Provide the [x, y] coordinate of the cell's center where the given text is located.  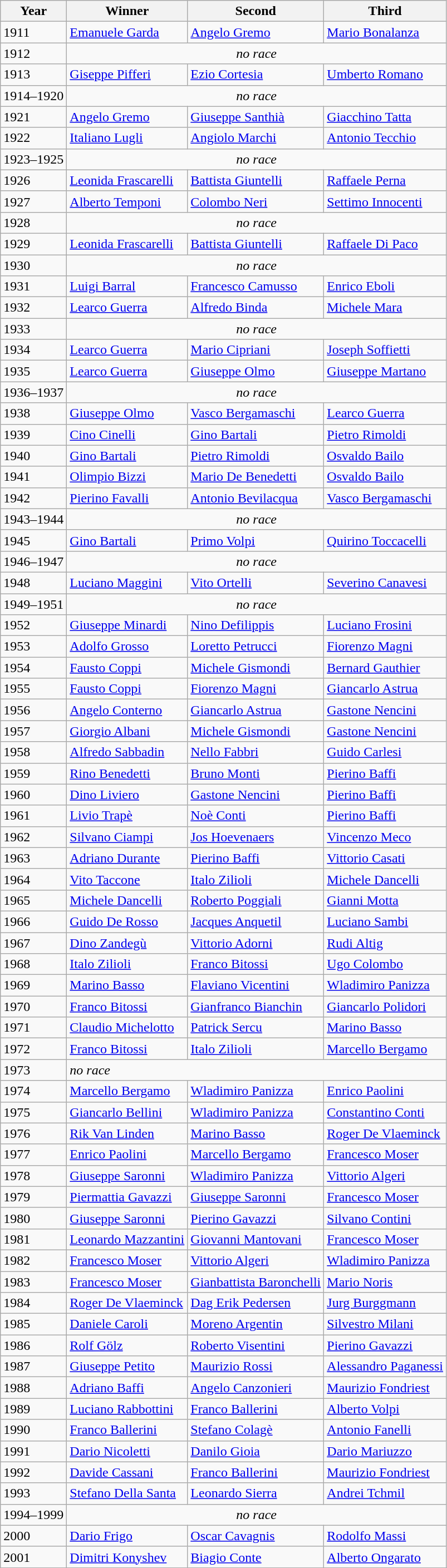
1932 [33, 308]
Patrick Sercu [256, 1028]
1972 [33, 1049]
Livio Trapè [127, 816]
Michele Mara [385, 308]
1985 [33, 1324]
Pierino Favalli [127, 498]
Bruno Monti [256, 773]
Giacchino Tatta [385, 117]
1960 [33, 795]
1989 [33, 1409]
Maurizio Rossi [256, 1367]
Stefano Della Santa [127, 1493]
1923–1925 [33, 159]
1927 [33, 201]
Dino Liviero [127, 795]
1956 [33, 710]
Primo Volpi [256, 540]
1936–1937 [33, 392]
1967 [33, 943]
Angelo Canzonieri [256, 1388]
1913 [33, 75]
1929 [33, 244]
Emanuele Garda [127, 32]
1986 [33, 1345]
Dario Frigo [127, 1536]
Leonardo Mazzantini [127, 1239]
Gianfranco Bianchin [256, 1007]
Alessandro Paganessi [385, 1367]
Giuseppe Martano [385, 371]
Antonio Fanelli [385, 1430]
Ugo Colombo [385, 964]
Nino Defilippis [256, 625]
1935 [33, 371]
Guido De Rosso [127, 921]
1959 [33, 773]
Severino Canavesi [385, 583]
Mario De Benedetti [256, 477]
Francesco Camusso [256, 287]
1949–1951 [33, 604]
1973 [33, 1070]
1961 [33, 816]
2001 [33, 1557]
Luciano Frosini [385, 625]
1963 [33, 858]
Dario Mariuzzo [385, 1451]
Oscar Cavagnis [256, 1536]
Loretto Petrucci [256, 647]
Giancarlo Bellini [127, 1112]
Luciano Sambi [385, 921]
1969 [33, 985]
Stefano Colagè [256, 1430]
Dino Zandegù [127, 943]
Roberto Poggiali [256, 900]
Giuseppe Minardi [127, 625]
Third [385, 11]
1922 [33, 138]
Adriano Durante [127, 858]
Year [33, 11]
Giorgio Albani [127, 731]
Alberto Temponi [127, 201]
1966 [33, 921]
Gianni Motta [385, 900]
1948 [33, 583]
Ezio Cortesia [256, 75]
Luciano Rabbottini [127, 1409]
1978 [33, 1176]
Antonio Tecchio [385, 138]
Raffaele Di Paco [385, 244]
1914–1920 [33, 96]
1945 [33, 540]
1928 [33, 223]
1954 [33, 668]
Rik Van Linden [127, 1133]
1941 [33, 477]
1942 [33, 498]
Vittorio Adorni [256, 943]
1982 [33, 1260]
1992 [33, 1472]
Gianbattista Baronchelli [256, 1281]
1962 [33, 837]
1955 [33, 689]
1979 [33, 1197]
Andrei Tchmil [385, 1493]
Silvano Ciampi [127, 837]
Claudio Michelotto [127, 1028]
Second [256, 11]
Moreno Argentin [256, 1324]
Rodolfo Massi [385, 1536]
1934 [33, 350]
Constantino Conti [385, 1112]
1933 [33, 329]
Bernard Gauthier [385, 668]
1943–1944 [33, 519]
1938 [33, 413]
Leonardo Sierra [256, 1493]
Silvestro Milani [385, 1324]
Mario Bonalanza [385, 32]
Mario Noris [385, 1281]
Biagio Conte [256, 1557]
1994–1999 [33, 1515]
1926 [33, 180]
Roberto Visentini [256, 1345]
Joseph Soffietti [385, 350]
1958 [33, 752]
Dag Erik Pedersen [256, 1303]
1940 [33, 456]
1987 [33, 1367]
Enrico Eboli [385, 287]
1980 [33, 1218]
1964 [33, 879]
Alberto Volpi [385, 1409]
Angelo Conterno [127, 710]
Settimo Innocenti [385, 201]
Colombo Neri [256, 201]
Silvano Contini [385, 1218]
Noè Conti [256, 816]
1968 [33, 964]
1965 [33, 900]
1953 [33, 647]
1970 [33, 1007]
Vito Taccone [127, 879]
Italiano Lugli [127, 138]
1977 [33, 1155]
1971 [33, 1028]
Vittorio Casati [385, 858]
Angiolo Marchi [256, 138]
Rino Benedetti [127, 773]
1984 [33, 1303]
Danilo Gioia [256, 1451]
1930 [33, 265]
Umberto Romano [385, 75]
Giseppe Pifferi [127, 75]
1911 [33, 32]
1975 [33, 1112]
1946–1947 [33, 561]
1974 [33, 1091]
Alfredo Sabbadin [127, 752]
Giuseppe Santhià [256, 117]
Vito Ortelli [256, 583]
Jos Hoevenaers [256, 837]
Luciano Maggini [127, 583]
Vincenzo Meco [385, 837]
1952 [33, 625]
1983 [33, 1281]
1976 [33, 1133]
1912 [33, 53]
1939 [33, 435]
Jacques Anquetil [256, 921]
Davide Cassani [127, 1472]
Piermattia Gavazzi [127, 1197]
1921 [33, 117]
Antonio Bevilacqua [256, 498]
Rolf Gölz [127, 1345]
Giancarlo Polidori [385, 1007]
Dario Nicoletti [127, 1451]
Dimitri Konyshev [127, 1557]
Raffaele Perna [385, 180]
Olimpio Bizzi [127, 477]
1931 [33, 287]
Winner [127, 11]
1991 [33, 1451]
Giuseppe Petito [127, 1367]
Alfredo Binda [256, 308]
Rudi Altig [385, 943]
Mario Cipriani [256, 350]
2000 [33, 1536]
Quirino Toccacelli [385, 540]
Giovanni Mantovani [256, 1239]
Flaviano Vicentini [256, 985]
Jurg Burggmann [385, 1303]
1957 [33, 731]
1993 [33, 1493]
Nello Fabbri [256, 752]
Guido Carlesi [385, 752]
1990 [33, 1430]
Alberto Ongarato [385, 1557]
Adolfo Grosso [127, 647]
Adriano Baffi [127, 1388]
Cino Cinelli [127, 435]
1988 [33, 1388]
Luigi Barral [127, 287]
Daniele Caroli [127, 1324]
1981 [33, 1239]
